Provide the [X, Y] coordinate of the cell's center where the given text is located.  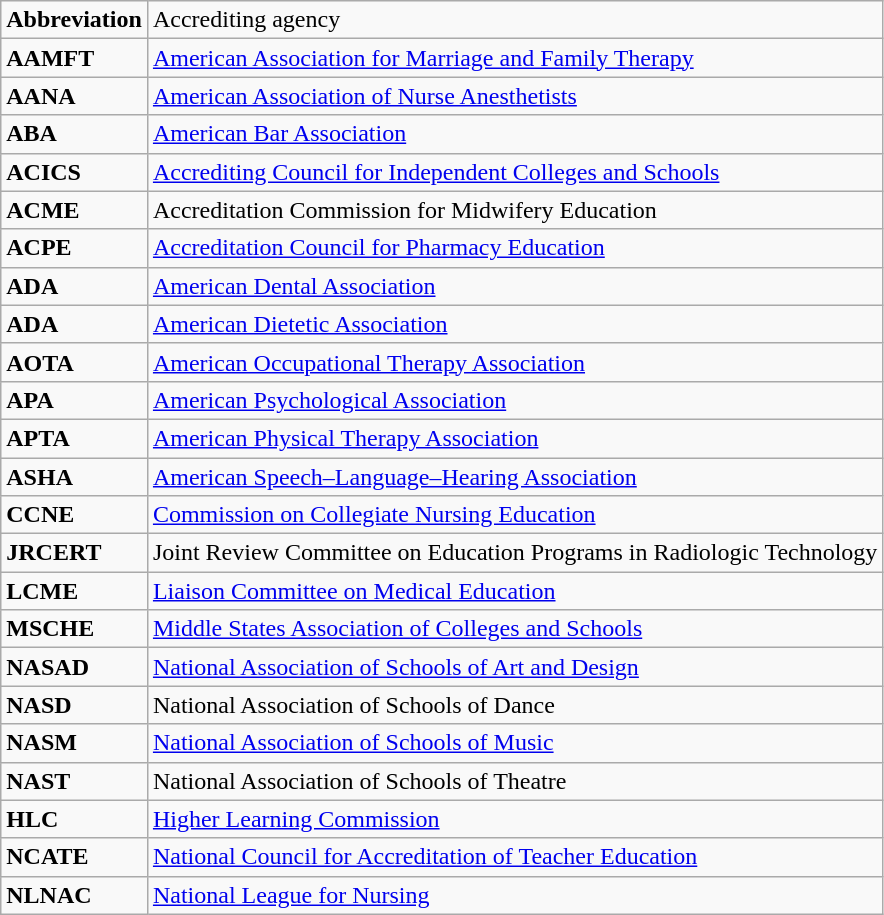
American Dietetic Association [515, 324]
Liaison Committee on Medical Education [515, 591]
Accrediting Council for Independent Colleges and Schools [515, 172]
NLNAC [74, 895]
Higher Learning Commission [515, 819]
National Association of Schools of Art and Design [515, 667]
American Dental Association [515, 286]
AAMFT [74, 58]
APTA [74, 438]
Abbreviation [74, 20]
American Physical Therapy Association [515, 438]
MSCHE [74, 629]
American Association for Marriage and Family Therapy [515, 58]
American Psychological Association [515, 400]
National League for Nursing [515, 895]
HLC [74, 819]
National Association of Schools of Theatre [515, 781]
Middle States Association of Colleges and Schools [515, 629]
Joint Review Committee on Education Programs in Radiologic Technology [515, 553]
NASD [74, 705]
National Association of Schools of Dance [515, 705]
NCATE [74, 857]
NAST [74, 781]
ABA [74, 134]
American Occupational Therapy Association [515, 362]
American Association of Nurse Anesthetists [515, 96]
ACICS [74, 172]
ACPE [74, 248]
NASM [74, 743]
AOTA [74, 362]
Commission on Collegiate Nursing Education [515, 515]
Accreditation Commission for Midwifery Education [515, 210]
National Council for Accreditation of Teacher Education [515, 857]
ACME [74, 210]
CCNE [74, 515]
Accrediting agency [515, 20]
American Bar Association [515, 134]
JRCERT [74, 553]
ASHA [74, 477]
LCME [74, 591]
NASAD [74, 667]
Accreditation Council for Pharmacy Education [515, 248]
American Speech–Language–Hearing Association [515, 477]
AANA [74, 96]
National Association of Schools of Music [515, 743]
APA [74, 400]
